For the text-containing cell, return its midpoint in (X, Y) coordinate format. 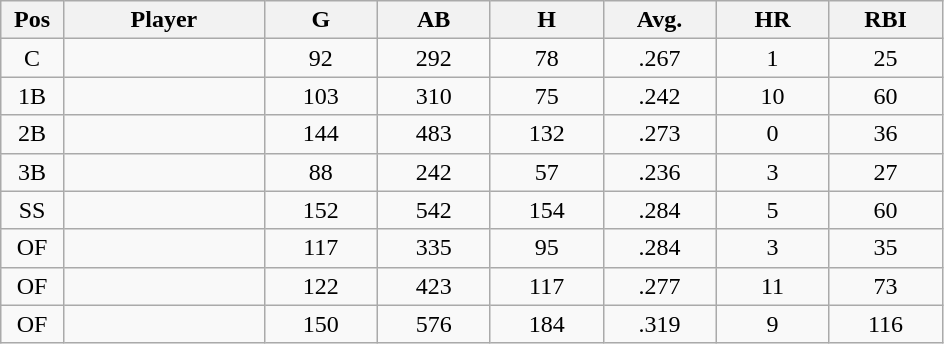
103 (320, 96)
3B (32, 172)
0 (772, 134)
154 (546, 210)
27 (886, 172)
150 (320, 324)
9 (772, 324)
25 (886, 58)
2B (32, 134)
310 (434, 96)
G (320, 20)
11 (772, 286)
5 (772, 210)
73 (886, 286)
242 (434, 172)
.267 (660, 58)
92 (320, 58)
.277 (660, 286)
.242 (660, 96)
132 (546, 134)
35 (886, 248)
75 (546, 96)
H (546, 20)
576 (434, 324)
88 (320, 172)
Avg. (660, 20)
116 (886, 324)
184 (546, 324)
57 (546, 172)
423 (434, 286)
SS (32, 210)
RBI (886, 20)
78 (546, 58)
.273 (660, 134)
36 (886, 134)
292 (434, 58)
AB (434, 20)
HR (772, 20)
C (32, 58)
122 (320, 286)
.236 (660, 172)
10 (772, 96)
542 (434, 210)
335 (434, 248)
1B (32, 96)
95 (546, 248)
.319 (660, 324)
144 (320, 134)
Pos (32, 20)
1 (772, 58)
Player (164, 20)
152 (320, 210)
483 (434, 134)
